From the cell containing the given text, extract its center point as (X, Y) coordinate. 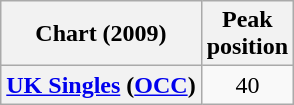
Chart (2009) (101, 34)
Peakposition (247, 34)
UK Singles (OCC) (101, 85)
40 (247, 85)
